Pinpoint the cell where the given text exists, returning its (X, Y) midpoint coordinate. 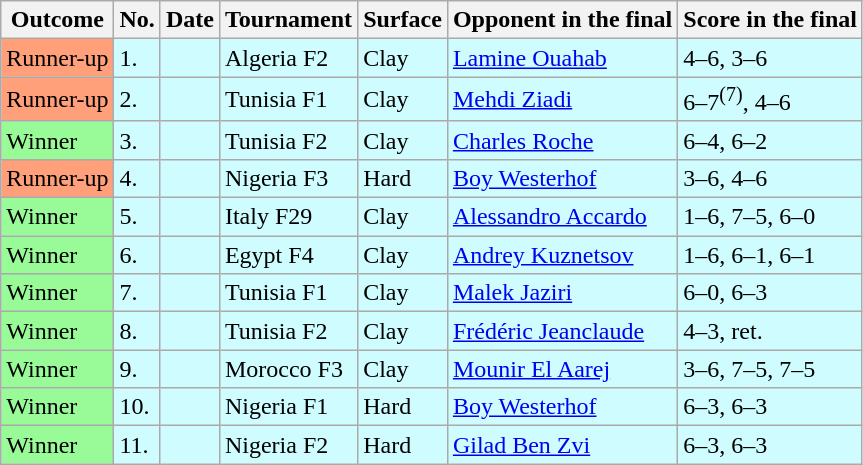
3–6, 7–5, 7–5 (770, 369)
3–6, 4–6 (770, 178)
Italy F29 (288, 217)
4–6, 3–6 (770, 58)
Date (190, 20)
Mounir El Aarej (562, 369)
1–6, 7–5, 6–0 (770, 217)
Nigeria F3 (288, 178)
Score in the final (770, 20)
Egypt F4 (288, 255)
Andrey Kuznetsov (562, 255)
1–6, 6–1, 6–1 (770, 255)
10. (137, 407)
Gilad Ben Zvi (562, 445)
Tournament (288, 20)
4–3, ret. (770, 331)
6–0, 6–3 (770, 293)
Outcome (58, 20)
Nigeria F2 (288, 445)
7. (137, 293)
1. (137, 58)
3. (137, 140)
Alessandro Accardo (562, 217)
Malek Jaziri (562, 293)
6–7(7), 4–6 (770, 100)
6. (137, 255)
5. (137, 217)
No. (137, 20)
Frédéric Jeanclaude (562, 331)
6–4, 6–2 (770, 140)
11. (137, 445)
8. (137, 331)
2. (137, 100)
Mehdi Ziadi (562, 100)
9. (137, 369)
Morocco F3 (288, 369)
4. (137, 178)
Surface (403, 20)
Opponent in the final (562, 20)
Nigeria F1 (288, 407)
Algeria F2 (288, 58)
Lamine Ouahab (562, 58)
Charles Roche (562, 140)
